Find where the given text appears and provide that cell's center as [x, y] coordinate. 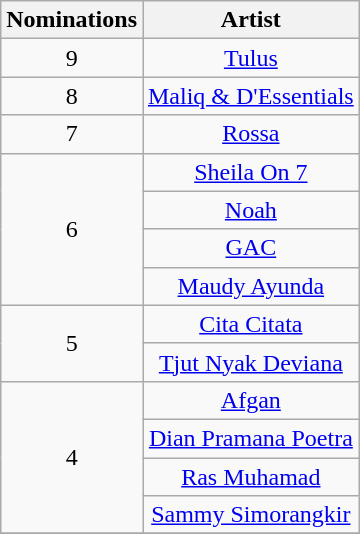
GAC [250, 248]
5 [72, 343]
6 [72, 229]
Noah [250, 210]
4 [72, 457]
Dian Pramana Poetra [250, 438]
Ras Muhamad [250, 477]
Sheila On 7 [250, 172]
Tjut Nyak Deviana [250, 362]
Maliq & D'Essentials [250, 96]
Sammy Simorangkir [250, 515]
8 [72, 96]
Maudy Ayunda [250, 286]
Nominations [72, 20]
9 [72, 58]
Tulus [250, 58]
Cita Citata [250, 324]
Rossa [250, 134]
Artist [250, 20]
Afgan [250, 400]
7 [72, 134]
